Capture the cell that displays the provided text and extract its (x, y) central coordinate. 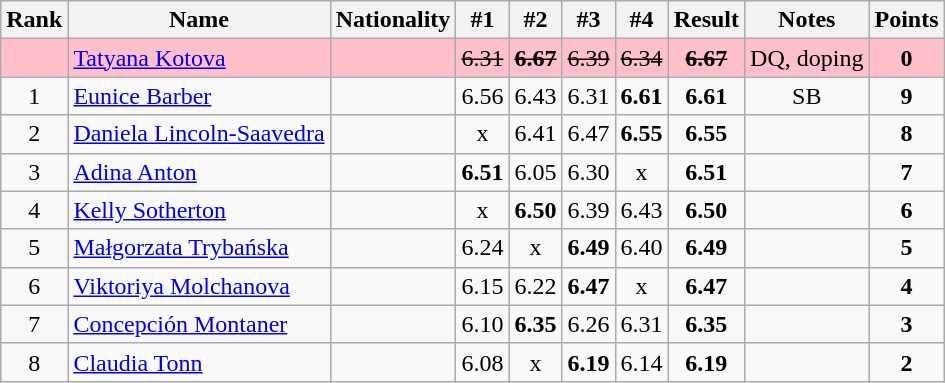
#3 (588, 20)
6.08 (482, 362)
6.14 (642, 362)
6.40 (642, 248)
0 (906, 58)
#2 (536, 20)
Points (906, 20)
6.41 (536, 134)
1 (34, 96)
Daniela Lincoln-Saavedra (199, 134)
Eunice Barber (199, 96)
Claudia Tonn (199, 362)
Rank (34, 20)
6.15 (482, 286)
Concepción Montaner (199, 324)
6.56 (482, 96)
6.34 (642, 58)
#4 (642, 20)
Tatyana Kotova (199, 58)
6.05 (536, 172)
Name (199, 20)
6.26 (588, 324)
SB (807, 96)
Kelly Sotherton (199, 210)
6.24 (482, 248)
#1 (482, 20)
6.10 (482, 324)
DQ, doping (807, 58)
9 (906, 96)
Adina Anton (199, 172)
Result (706, 20)
Nationality (393, 20)
Małgorzata Trybańska (199, 248)
6.30 (588, 172)
Notes (807, 20)
Viktoriya Molchanova (199, 286)
6.22 (536, 286)
